Provide the (x, y) coordinate of the cell's center where the given text is located.  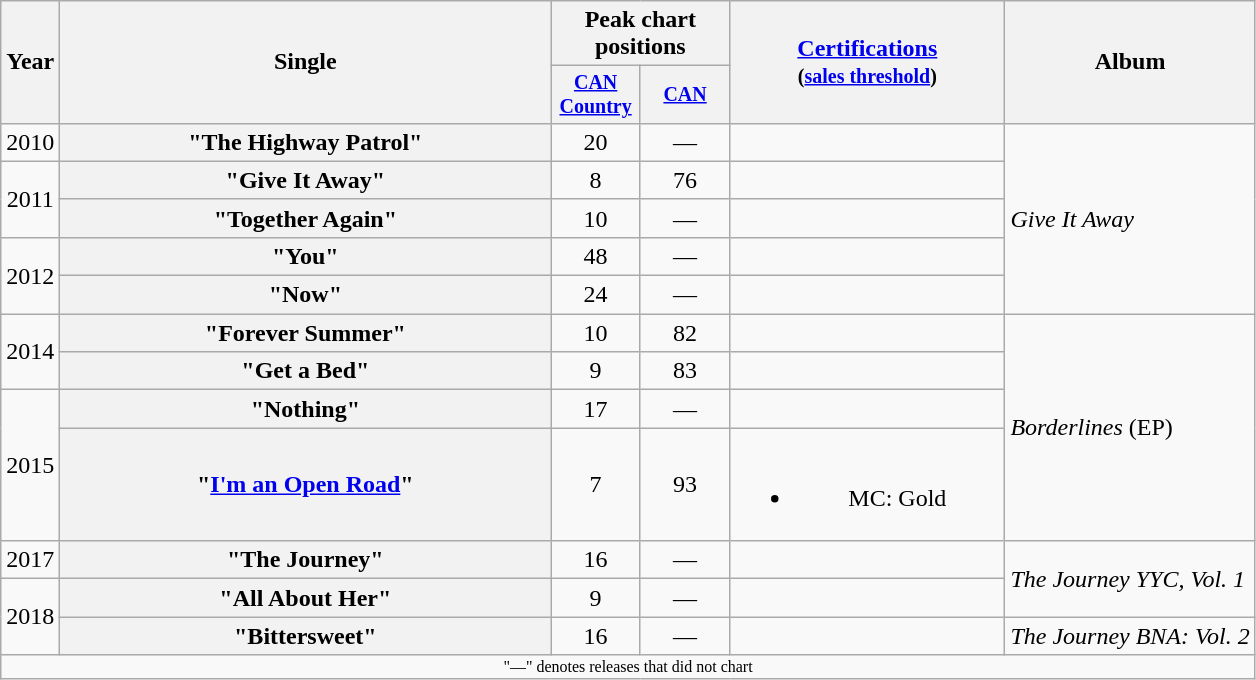
Year (30, 62)
Borderlines (EP) (1130, 428)
7 (596, 484)
"Now" (306, 295)
Certifications(sales threshold) (868, 62)
2014 (30, 352)
"Bittersweet" (306, 636)
2010 (30, 142)
Give It Away (1130, 218)
"Get a Bed" (306, 371)
"Give It Away" (306, 180)
Album (1130, 62)
Peak chartpositions (640, 34)
"—" denotes releases that did not chart (628, 667)
Single (306, 62)
2017 (30, 560)
83 (684, 371)
93 (684, 484)
24 (596, 295)
"The Journey" (306, 560)
"I'm an Open Road" (306, 484)
"Forever Summer" (306, 333)
48 (596, 256)
2015 (30, 466)
17 (596, 409)
CAN Country (596, 94)
The Journey YYC, Vol. 1 (1130, 579)
82 (684, 333)
The Journey BNA: Vol. 2 (1130, 636)
8 (596, 180)
MC: Gold (868, 484)
"Together Again" (306, 218)
CAN (684, 94)
2012 (30, 275)
2011 (30, 199)
76 (684, 180)
2018 (30, 617)
"Nothing" (306, 409)
"The Highway Patrol" (306, 142)
"You" (306, 256)
20 (596, 142)
"All About Her" (306, 598)
